Determine the (x, y) coordinate at the center of the cell enclosing the given text.  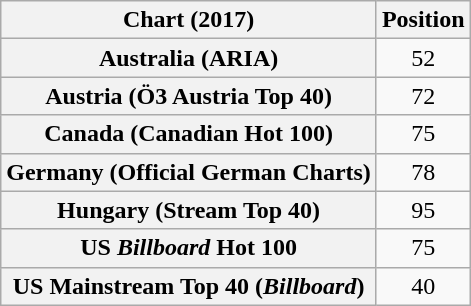
78 (423, 172)
40 (423, 286)
Austria (Ö3 Austria Top 40) (189, 96)
52 (423, 58)
Canada (Canadian Hot 100) (189, 134)
Germany (Official German Charts) (189, 172)
95 (423, 210)
Hungary (Stream Top 40) (189, 210)
US Billboard Hot 100 (189, 248)
Chart (2017) (189, 20)
US Mainstream Top 40 (Billboard) (189, 286)
72 (423, 96)
Australia (ARIA) (189, 58)
Position (423, 20)
